Return the (x, y) coordinate for the center point of the cell that contains the specified text.  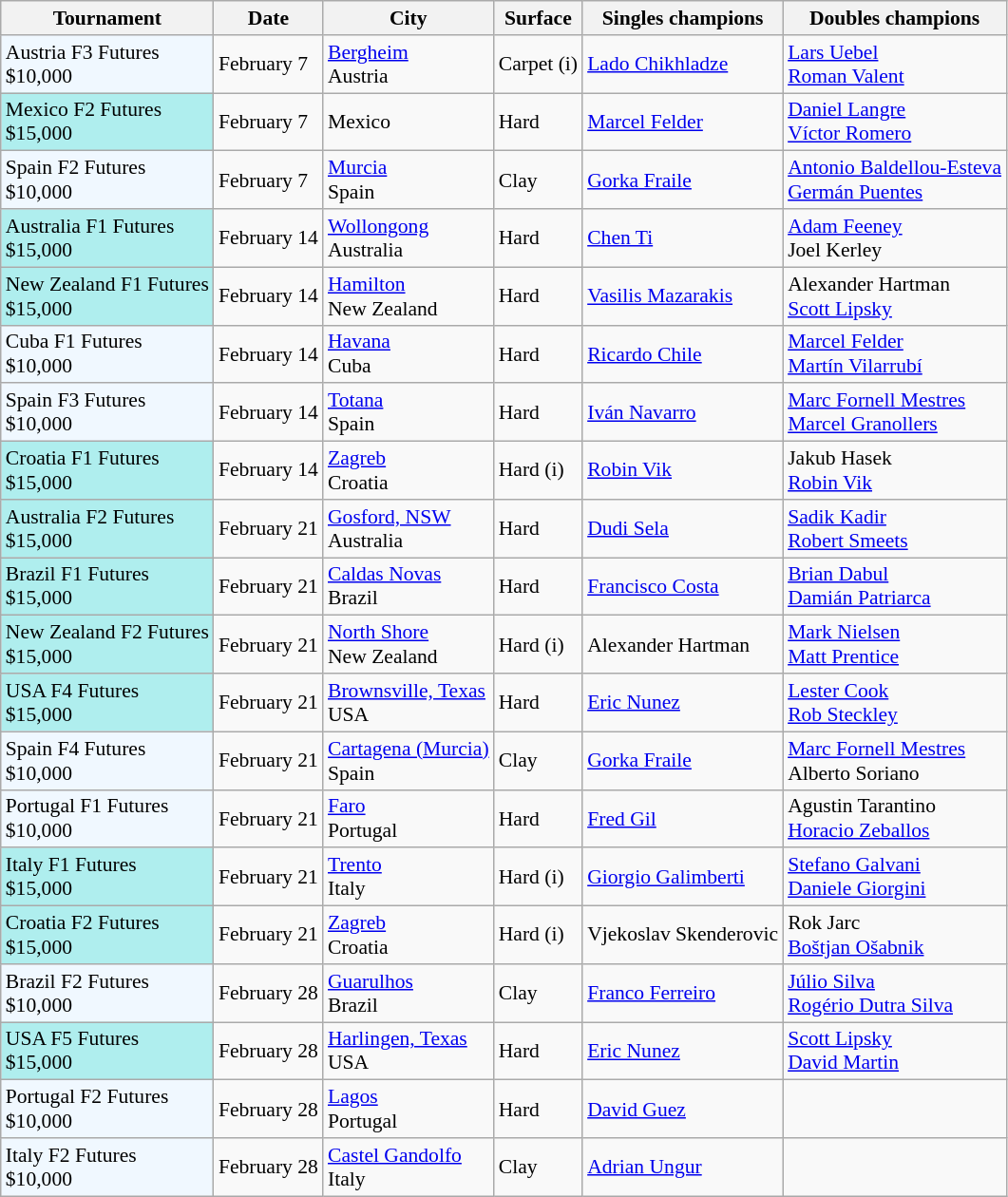
Mexico F2 Futures$15,000 (107, 122)
WollongongAustralia (409, 237)
HamiltonNew Zealand (409, 296)
Castel GandolfoItaly (409, 1167)
North ShoreNew Zealand (409, 644)
BergheimAustria (409, 65)
Marcel Felder Martín Vilarrubí (895, 353)
Marc Fornell Mestres Marcel Granollers (895, 412)
Singles champions (682, 18)
Date (268, 18)
Caldas NovasBrazil (409, 587)
Gosford, NSWAustralia (409, 528)
Lado Chikhladze (682, 65)
Adam Feeney Joel Kerley (895, 237)
Lars Uebel Roman Valent (895, 65)
Vjekoslav Skenderovic (682, 935)
New Zealand F2 Futures$15,000 (107, 644)
Australia F2 Futures$15,000 (107, 528)
Sadik Kadir Robert Smeets (895, 528)
Austria F3 Futures$10,000 (107, 65)
Adrian Ungur (682, 1167)
Croatia F1 Futures$15,000 (107, 471)
Portugal F2 Futures$10,000 (107, 1110)
Lester Cook Rob Steckley (895, 703)
Ricardo Chile (682, 353)
MurciaSpain (409, 180)
Marc Fornell Mestres Alberto Soriano (895, 760)
Mexico (409, 122)
Croatia F2 Futures$15,000 (107, 935)
Brazil F2 Futures$10,000 (107, 994)
USA F4 Futures$15,000 (107, 703)
Júlio Silva Rogério Dutra Silva (895, 994)
Antonio Baldellou-Esteva Germán Puentes (895, 180)
Jakub Hasek Robin Vik (895, 471)
Iván Navarro (682, 412)
GuarulhosBrazil (409, 994)
Cartagena (Murcia)Spain (409, 760)
Brazil F1 Futures$15,000 (107, 587)
TrentoItaly (409, 878)
USA F5 Futures$15,000 (107, 1051)
New Zealand F1 Futures$15,000 (107, 296)
Daniel Langre Víctor Romero (895, 122)
Franco Ferreiro (682, 994)
Harlingen, TexasUSA (409, 1051)
Rok Jarc Boštjan Ošabnik (895, 935)
Vasilis Mazarakis (682, 296)
Italy F1 Futures$15,000 (107, 878)
Portugal F1 Futures$10,000 (107, 819)
Italy F2 Futures$10,000 (107, 1167)
Brian Dabul Damián Patriarca (895, 587)
Francisco Costa (682, 587)
City (409, 18)
Spain F4 Futures$10,000 (107, 760)
Stefano Galvani Daniele Giorgini (895, 878)
Carpet (i) (538, 65)
Spain F3 Futures$10,000 (107, 412)
LagosPortugal (409, 1110)
Brownsville, TexasUSA (409, 703)
TotanaSpain (409, 412)
Cuba F1 Futures$10,000 (107, 353)
Doubles champions (895, 18)
Giorgio Galimberti (682, 878)
Alexander Hartman Scott Lipsky (895, 296)
Robin Vik (682, 471)
Mark Nielsen Matt Prentice (895, 644)
Marcel Felder (682, 122)
Dudi Sela (682, 528)
David Guez (682, 1110)
Spain F2 Futures$10,000 (107, 180)
Fred Gil (682, 819)
HavanaCuba (409, 353)
FaroPortugal (409, 819)
Tournament (107, 18)
Australia F1 Futures$15,000 (107, 237)
Alexander Hartman (682, 644)
Chen Ti (682, 237)
Agustin Tarantino Horacio Zeballos (895, 819)
Scott Lipsky David Martin (895, 1051)
Surface (538, 18)
